Locate the cell with the specified text and output its [X, Y] center coordinate. 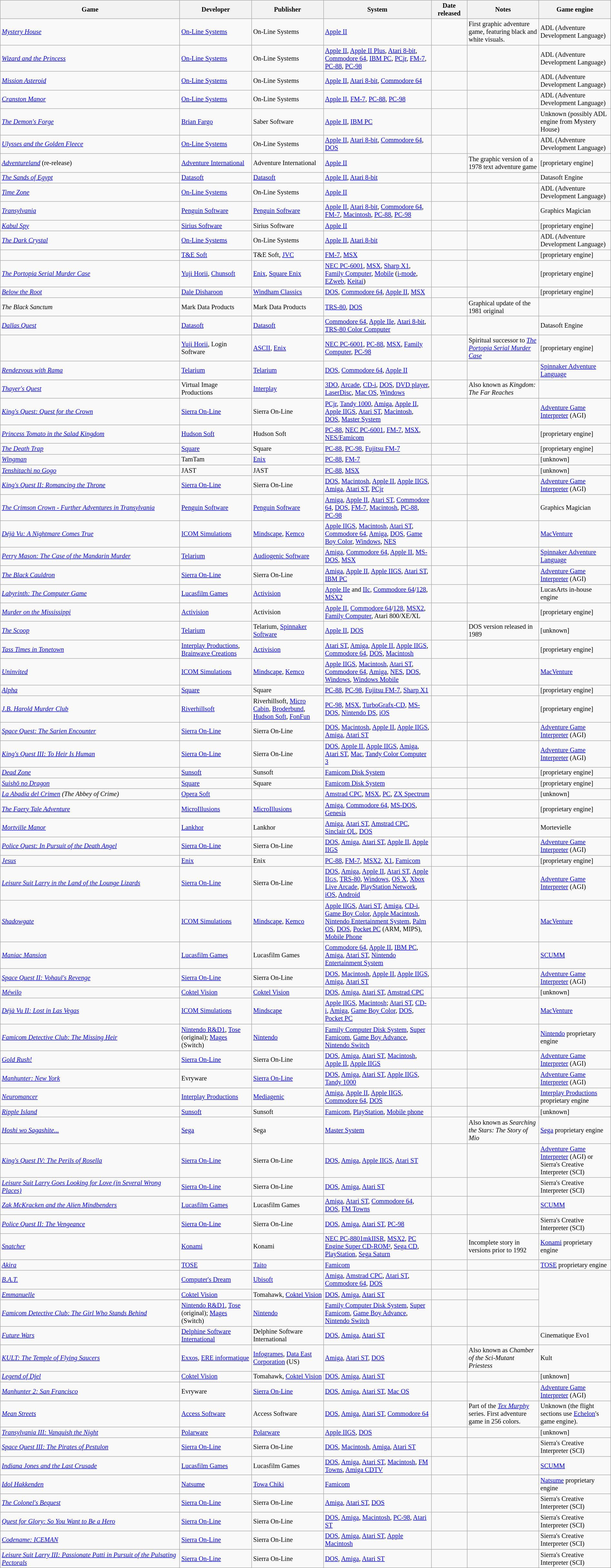
Legend of Djel [90, 1376]
Developer [216, 9]
Apple II, Atari 8-bit, Commodore 64, FM-7, Macintosh, PC-88, PC-98 [377, 211]
Amiga, Commodore 64, Apple II, MS-DOS, MSX [377, 556]
Interplay [287, 389]
Wingman [90, 459]
Police Quest II: The Vengeance [90, 1224]
Master System [377, 1130]
Famicom, PlayStation, Mobile phone [377, 1112]
Konami proprietary engine [575, 1247]
Indiana Jones and the Last Crusade [90, 1466]
Transylvania III: Vanquish the Night [90, 1432]
King's Quest IV: The Perils of Rosella [90, 1160]
The Crimson Crown - Further Adventures in Transylvania [90, 508]
Kult [575, 1358]
Apple II, Atari 8-bit, Commodore 64, DOS [377, 144]
Dead Zone [90, 773]
Spiritual successor to The Portopia Serial Murder Case [503, 348]
DOS, Amiga, Atari ST, Mac OS [377, 1391]
Rendezvous with Rama [90, 370]
Game [90, 9]
Opera Soft [216, 794]
DOS, Amiga, Atari ST, Apple II, Apple IIGS [377, 846]
Yuji Horii, Login Software [216, 348]
The Scoop [90, 631]
First graphic adventure game, featuring black and white visuals. [503, 32]
Exxos, ERE informatique [216, 1358]
Graphical update of the 1981 original [503, 307]
B.A.T. [90, 1280]
Mission Asteroid [90, 81]
Unknown (the flight sections use Echelon's game engine). [575, 1414]
Kabul Spy [90, 226]
Apple IIe and IIc, Commodore 64/128, MSX2 [377, 594]
Apple II, Atari 8-bit, Commodore 64 [377, 81]
Commodore 64, Apple II, IBM PC, Amiga, Atari ST, Nintendo Entertainment System [377, 955]
DOS, Amiga, Atari ST, PC-98 [377, 1224]
PC-98, MSX, TurboGrafx-CD, MS-DOS, Nintendo DS, iOS [377, 709]
Apple II, Apple II Plus, Atari 8-bit, Commodore 64, IBM PC, PCjr, FM-7, PC-88, PC-98 [377, 58]
T&E Soft [216, 255]
Codename: ICEMAN [90, 1540]
Taito [287, 1265]
Labyrinth: The Computer Game [90, 594]
Perry Mason: The Case of the Mandarin Murder [90, 556]
Nintendo proprietary engine [575, 1037]
Mediagenic [287, 1097]
Part of the Tex Murphy series. First adventure game in 256 colors. [503, 1414]
FM-7, MSX [377, 255]
Also known as Kingdom: The Far Reaches [503, 389]
3DO, Arcade, CD-i, DOS, DVD player, LaserDisc, Mac OS, Windows [377, 389]
Riverhillsoft, Micro Cabin, Broderbund, Hudson Soft, FonFun [287, 709]
Quest for Glory: So You Want to Be a Hero [90, 1522]
King's Quest III: To Heir Is Human [90, 754]
Apple II, Commodore 64/128, MSX2, Family Computer, Atari 800/XE/XL [377, 612]
Amstrad CPC, MSX, PC, ZX Spectrum [377, 794]
DOS, Amiga, Atari ST, Apple Macintosh [377, 1540]
Yuji Horii, Chunsoft [216, 274]
Mean Streets [90, 1414]
Also known as Chamber of the Sci-Mutant Priestess [503, 1358]
Unknown (possibly ADL engine from Mystery House) [575, 122]
Mortevielle [575, 827]
LucasArts in-house engine [575, 594]
Dallas Quest [90, 325]
PC-88, MSX [377, 470]
Apple IIGS, Macintosh; Atari ST, CD-i, Amiga, Game Boy Color, DOS, Pocket PC [377, 1011]
TOSE [216, 1265]
Princess Tomato in the Salad Kingdom [90, 434]
Déjà Vu II: Lost in Las Vegas [90, 1011]
TamTam [216, 459]
Space Quest: The Sarien Encounter [90, 731]
The Black Sanctum [90, 307]
Windham Classics [287, 292]
Amiga, Apple II, Apple IIGS, Commodore 64, DOS [377, 1097]
Jesus [90, 861]
DOS, Amiga, Atari ST, Amstrad CPC [377, 992]
Atari ST, Amiga, Apple II, Apple IIGS, Commodore 64, DOS, Macintosh [377, 649]
NEC PC-6001, PC-88, MSX, Family Computer, PC-98 [377, 348]
Amiga, Atari ST, Commodore 64, DOS, FM Towns [377, 1205]
Wizard and the Princess [90, 58]
Game engine [575, 9]
La Abadía del Crimen (The Abbey of Crime) [90, 794]
Interplay Productions [216, 1097]
TRS-80, DOS [377, 307]
Apple IIGS, Macintosh, Atari ST, Commodore 64, Amiga, NES, DOS, Windows, Windows Mobile [377, 672]
Apple II, DOS [377, 631]
Natsume proprietary engine [575, 1484]
DOS, Macintosh, Amiga, Atari ST [377, 1447]
Leisure Suit Larry III: Passionate Patti in Pursuit of the Pulsating Pectorals [90, 1559]
Adventureland (re-release) [90, 163]
Amiga, Commodore 64, MS-DOS, Genesis [377, 809]
Gold Rush! [90, 1060]
Amiga, Atari ST, Amstrad CPC, Sinclair QL, DOS [377, 827]
DOS, Commodore 64, Apple II, MSX [377, 292]
Amiga, Apple II, Apple IIGS, Atari ST, IBM PC [377, 575]
Towa Chiki [287, 1484]
Virtual Image Productions [216, 389]
King's Quest: Quest for the Crown [90, 411]
Suishō no Dragon [90, 783]
The Faery Tale Adventure [90, 809]
PC-88, NEC PC-6001, FM-7, MSX, NES/Famicom [377, 434]
The Black Cauldron [90, 575]
DOS, Amiga, Atari ST, Macintosh, FM Towns, Amiga CDTV [377, 1466]
DOS, Amiga, Atari ST, Apple IIGS, Tandy 1000 [377, 1078]
Famicom Detective Club: The Girl Who Stands Behind [90, 1313]
Cranston Manor [90, 99]
Ripple Island [90, 1112]
Zak McKracken and the Alien Mindbenders [90, 1205]
NEC PC-6001, MSX, Sharp X1, Family Computer, Mobile (i-mode, EZweb, Keitai) [377, 274]
Publisher [287, 9]
Tass Times in Tonetown [90, 649]
Date released [449, 9]
Adventure Game Interpreter (AGI) or Sierra's Creative Interpreter (SCI) [575, 1160]
TOSE proprietary engine [575, 1265]
Computer's Dream [216, 1280]
DOS, Amiga, Macintosh, PC-98, Atari ST [377, 1522]
Tenshitachi no Gogo [90, 470]
KULT: The Temple of Flying Saucers [90, 1358]
King's Quest II: Romancing the Throne [90, 485]
The graphic version of a 1978 text adventure game [503, 163]
The Sands of Egypt [90, 178]
Interplay Productions, Brainwave Creations [216, 649]
Space Quest III: The Pirates of Pestulon [90, 1447]
Space Quest II: Vohaul's Revenge [90, 978]
Maniac Mansion [90, 955]
Amiga, Amstrad CPC, Atari ST, Commodore 64, DOS [377, 1280]
Shadowgate [90, 921]
ASCII, Enix [287, 348]
DOS, Commodore 64, Apple II [377, 370]
Famicom Detective Club: The Missing Heir [90, 1037]
Idol Hakkenden [90, 1484]
Audiogenic Software [287, 556]
Enix, Square Enix [287, 274]
The Dark Crystal [90, 240]
Alpha [90, 690]
DOS version released in 1989 [503, 631]
Apple IIGS, Macintosh, Atari ST, Commodore 64, Amiga, DOS, Game Boy Color, Windows, NES [377, 534]
Mindscape [287, 1011]
PC-88, FM-7 [377, 459]
Uninvited [90, 672]
Interplay Productionsproprietary engine [575, 1097]
Incomplete story in versions prior to 1992 [503, 1247]
Commodore 64, Apple IIe, Atari 8-bit, TRS-80 Color Computer [377, 325]
The Demon's Forge [90, 122]
NEC PC-8801mkIISR, MSX2, PC Engine Super CD-ROM², Sega CD, PlayStation, Sega Saturn [377, 1247]
T&E Soft, JVC [287, 255]
Transylvania [90, 211]
PC-88, PC-98, Fujitsu FM-7, Sharp X1 [377, 690]
Riverhillsoft [216, 709]
Déjà Vu: A Nightmare Comes True [90, 534]
Also known as Searching the Stars: The Story of Mio [503, 1130]
System [377, 9]
DOS, Amiga, Atari ST, Macintosh, Apple II, Apple IIGS [377, 1060]
Apple II, FM-7, PC-88, PC-98 [377, 99]
Telarium, Spinnaker Software [287, 631]
Future Wars [90, 1336]
Saber Software [287, 122]
Leisure Suit Larry in the Land of the Lounge Lizards [90, 883]
PC-88, PC-98, Fujitsu FM-7 [377, 449]
Hoshi wo Sagashite... [90, 1130]
Emmanuelle [90, 1295]
Murder on the Mississippi [90, 612]
Thayer's Quest [90, 389]
Notes [503, 9]
DOS, Apple II, Apple IIGS, Amiga, Atari ST, Mac, Tandy Color Computer 3 [377, 754]
Akira [90, 1265]
Dale Disharoon [216, 292]
Apple II, IBM PC [377, 122]
The Portopia Serial Murder Case [90, 274]
Ubisoft [287, 1280]
J.B. Harold Murder Club [90, 709]
Infogrames, Data East Corporation (US) [287, 1358]
Méwilo [90, 992]
Apple IIGS, Atari ST, Amiga, CD-i, Game Boy Color, Apple Macintosh, Nintendo Entertainment System, Palm OS, DOS, Pocket PC (ARM, MIPS), Mobile Phone [377, 921]
Leisure Suit Larry Goes Looking for Love (in Several Wrong Places) [90, 1187]
DOS, Amiga, Apple IIGS, Atari ST [377, 1160]
Ulysses and the Golden Fleece [90, 144]
Manhunter: New York [90, 1078]
The Colonel's Bequest [90, 1503]
Apple IIGS, DOS [377, 1432]
Natsume [216, 1484]
Amiga, Apple II, Atari ST, Commodore 64, DOS, FM-7, Macintosh, PC-88, PC-98 [377, 508]
DOS, Macintosh, Apple II, Apple IIGS, Amiga, Atari ST, PCjr [377, 485]
Time Zone [90, 192]
Cinematique Evo1 [575, 1336]
Manhunter 2: San Francisco [90, 1391]
Brian Fargo [216, 122]
The Death Trap [90, 449]
PC-88, FM-7, MSX2, X1, Famicom [377, 861]
Mortville Manor [90, 827]
DOS, Amiga, Apple II, Atari ST, Apple IIGS, TRS-80, Windows, OS X, Xbox Live Arcade, PlayStation Network, iOS, Android [377, 883]
Neuromancer [90, 1097]
Mystery House [90, 32]
Below the Root [90, 292]
Snatcher [90, 1247]
Police Quest: In Pursuit of the Death Angel [90, 846]
PCjr, Tandy 1000, Amiga, Apple II, Apple IIGS, Atari ST, Macintosh, DOS, Master System [377, 411]
Sega proprietary engine [575, 1130]
DOS, Amiga, Atari ST, Commodore 64 [377, 1414]
